For the text-containing cell, return its midpoint in (X, Y) coordinate format. 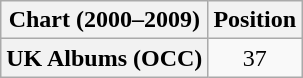
Chart (2000–2009) (104, 20)
UK Albums (OCC) (104, 58)
Position (255, 20)
37 (255, 58)
